Provide the [X, Y] coordinate of the cell's center where the given text is located.  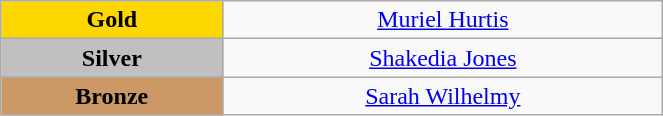
Shakedia Jones [443, 58]
Sarah Wilhelmy [443, 96]
Bronze [112, 96]
Silver [112, 58]
Gold [112, 20]
Muriel Hurtis [443, 20]
